Detect which cell encompasses the target text, then output its (x, y) center coordinate. 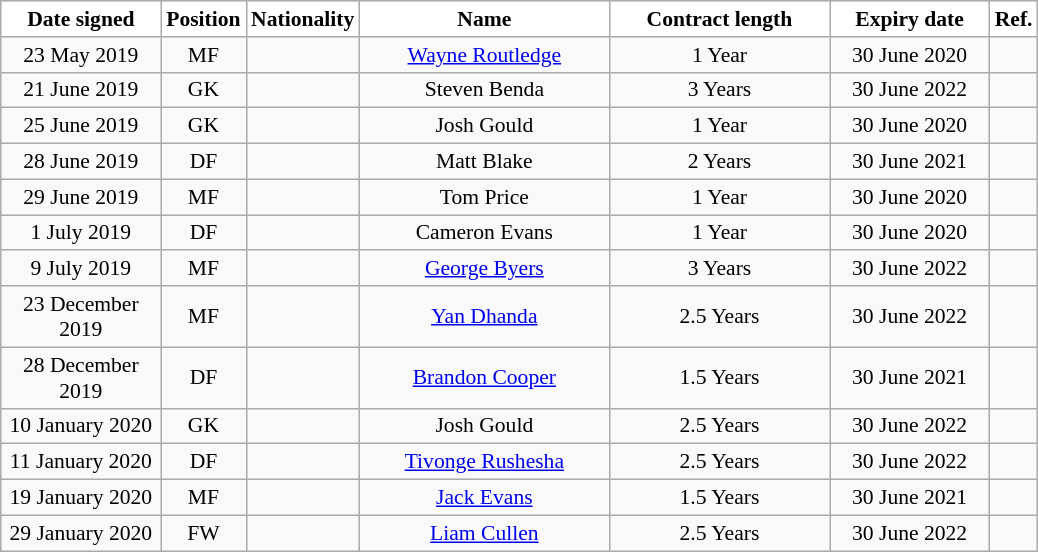
23 December 2019 (81, 316)
Contract length (719, 19)
25 June 2019 (81, 126)
Tivonge Rushesha (484, 462)
Name (484, 19)
28 June 2019 (81, 162)
28 December 2019 (81, 378)
Steven Benda (484, 90)
2 Years (719, 162)
Ref. (1014, 19)
George Byers (484, 269)
Cameron Evans (484, 233)
29 January 2020 (81, 533)
Position (204, 19)
FW (204, 533)
Nationality (302, 19)
19 January 2020 (81, 498)
Yan Dhanda (484, 316)
29 June 2019 (81, 197)
9 July 2019 (81, 269)
Jack Evans (484, 498)
21 June 2019 (81, 90)
Wayne Routledge (484, 55)
Brandon Cooper (484, 378)
23 May 2019 (81, 55)
Tom Price (484, 197)
Date signed (81, 19)
1 July 2019 (81, 233)
Matt Blake (484, 162)
10 January 2020 (81, 426)
11 January 2020 (81, 462)
Liam Cullen (484, 533)
Expiry date (910, 19)
